Return the [X, Y] coordinate for the center point of the cell that contains the specified text.  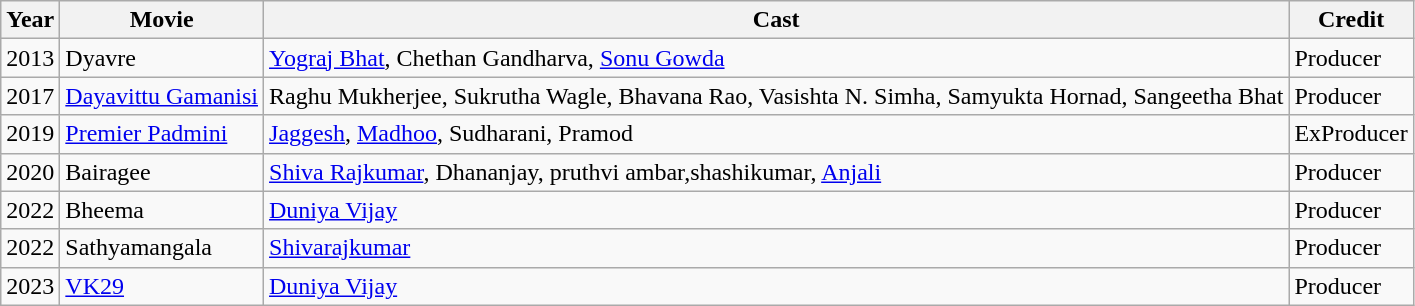
2013 [30, 58]
VK29 [162, 286]
Sathyamangala [162, 248]
Credit [1351, 20]
Dayavittu Gamanisi [162, 96]
Bairagee [162, 172]
2020 [30, 172]
Jaggesh, Madhoo, Sudharani, Pramod [776, 134]
Cast [776, 20]
Dyavre [162, 58]
Year [30, 20]
Yograj Bhat, Chethan Gandharva, Sonu Gowda [776, 58]
Shiva Rajkumar, Dhananjay, pruthvi ambar,shashikumar, Anjali [776, 172]
Premier Padmini [162, 134]
Bheema [162, 210]
ExProducer [1351, 134]
Movie [162, 20]
2019 [30, 134]
2023 [30, 286]
2017 [30, 96]
Shivarajkumar [776, 248]
Raghu Mukherjee, Sukrutha Wagle, Bhavana Rao, Vasishta N. Simha, Samyukta Hornad, Sangeetha Bhat [776, 96]
